Scan for the cell matching the given text and deliver its [X, Y] coordinate at center. 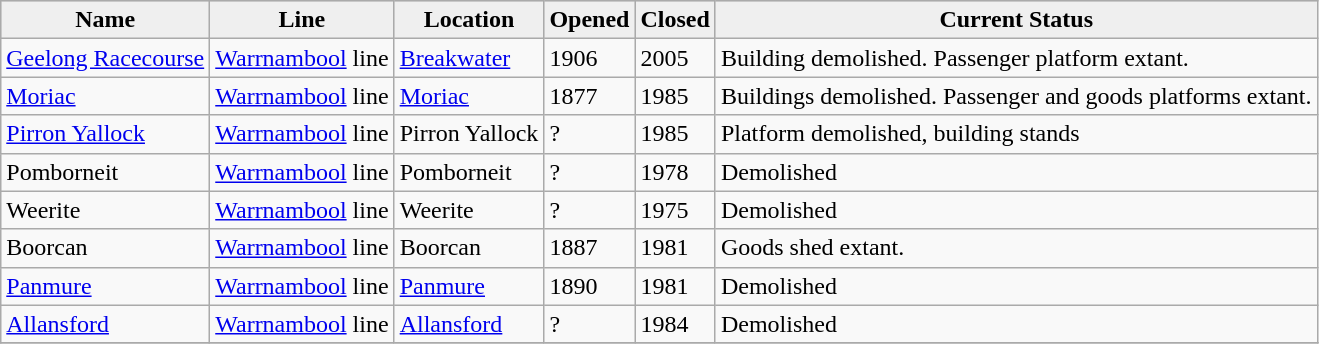
Closed [675, 20]
Platform demolished, building stands [1016, 134]
Breakwater [469, 58]
Building demolished. Passenger platform extant. [1016, 58]
1975 [675, 210]
1906 [590, 58]
Geelong Racecourse [106, 58]
1984 [675, 324]
Name [106, 20]
1877 [590, 96]
Buildings demolished. Passenger and goods platforms extant. [1016, 96]
Current Status [1016, 20]
1890 [590, 286]
1978 [675, 172]
Line [302, 20]
Location [469, 20]
Opened [590, 20]
Goods shed extant. [1016, 248]
1887 [590, 248]
2005 [675, 58]
